Pinpoint the cell where the given text exists, returning its (X, Y) midpoint coordinate. 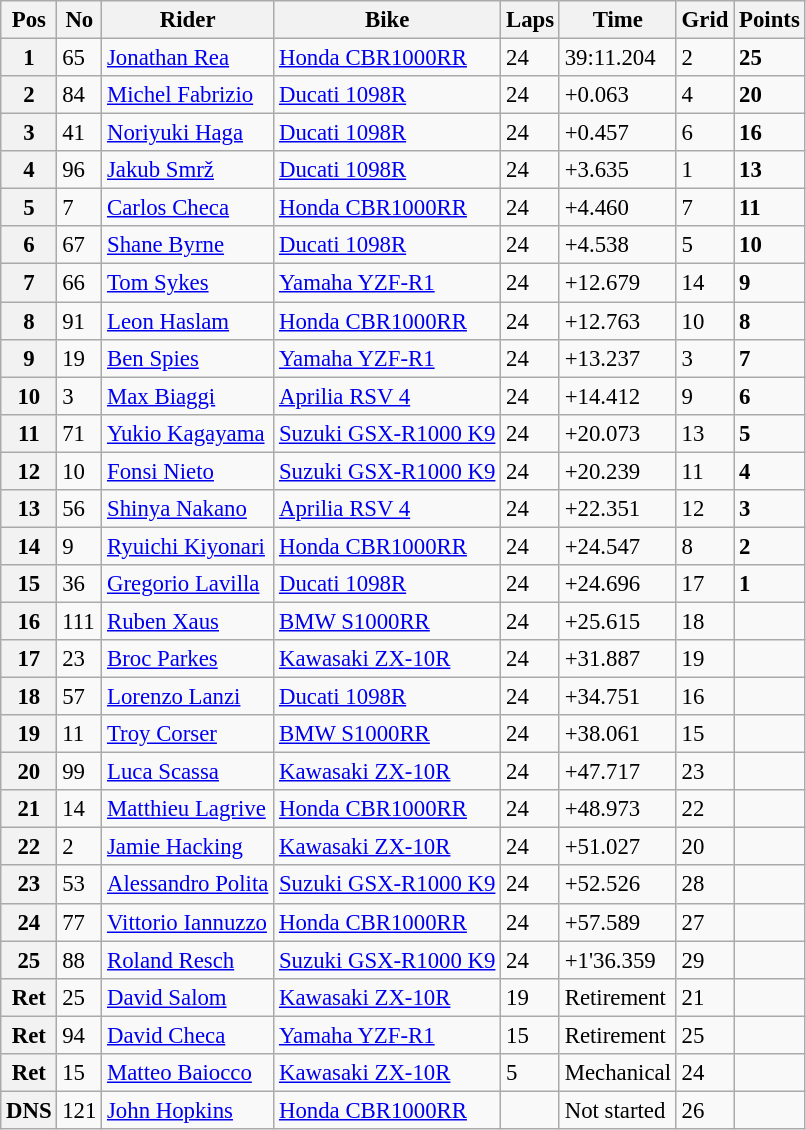
Matthieu Lagrive (188, 809)
Points (770, 20)
71 (80, 433)
65 (80, 58)
Fonsi Nieto (188, 471)
66 (80, 283)
+4.538 (618, 245)
Gregorio Lavilla (188, 584)
+14.412 (618, 396)
Alessandro Polita (188, 885)
+24.696 (618, 584)
53 (80, 885)
Tom Sykes (188, 283)
88 (80, 960)
+0.063 (618, 95)
41 (80, 133)
36 (80, 584)
Not started (618, 1110)
Grid (704, 20)
Lorenzo Lanzi (188, 697)
121 (80, 1110)
Shane Byrne (188, 245)
+20.239 (618, 471)
29 (704, 960)
+57.589 (618, 922)
+4.460 (618, 208)
+0.457 (618, 133)
Rider (188, 20)
Matteo Baiocco (188, 1073)
96 (80, 170)
Troy Corser (188, 734)
Bike (388, 20)
28 (704, 885)
Laps (530, 20)
Michel Fabrizio (188, 95)
No (80, 20)
+47.717 (618, 772)
+38.061 (618, 734)
+12.679 (618, 283)
57 (80, 697)
+31.887 (618, 659)
91 (80, 321)
Leon Haslam (188, 321)
+51.027 (618, 847)
DNS (29, 1110)
94 (80, 1035)
Yukio Kagayama (188, 433)
+12.763 (618, 321)
27 (704, 922)
Broc Parkes (188, 659)
David Checa (188, 1035)
Roland Resch (188, 960)
+1'36.359 (618, 960)
+13.237 (618, 358)
67 (80, 245)
Time (618, 20)
Carlos Checa (188, 208)
+20.073 (618, 433)
Ruben Xaus (188, 621)
39:11.204 (618, 58)
+48.973 (618, 809)
Vittorio Iannuzzo (188, 922)
+52.526 (618, 885)
Jamie Hacking (188, 847)
Luca Scassa (188, 772)
Max Biaggi (188, 396)
84 (80, 95)
Ben Spies (188, 358)
+22.351 (618, 509)
+25.615 (618, 621)
David Salom (188, 997)
77 (80, 922)
+24.547 (618, 546)
Shinya Nakano (188, 509)
Jonathan Rea (188, 58)
111 (80, 621)
Ryuichi Kiyonari (188, 546)
Pos (29, 20)
Noriyuki Haga (188, 133)
Jakub Smrž (188, 170)
+3.635 (618, 170)
26 (704, 1110)
Mechanical (618, 1073)
John Hopkins (188, 1110)
99 (80, 772)
56 (80, 509)
+34.751 (618, 697)
